Output the [X, Y] coordinate of the center of the cell containing the given text.  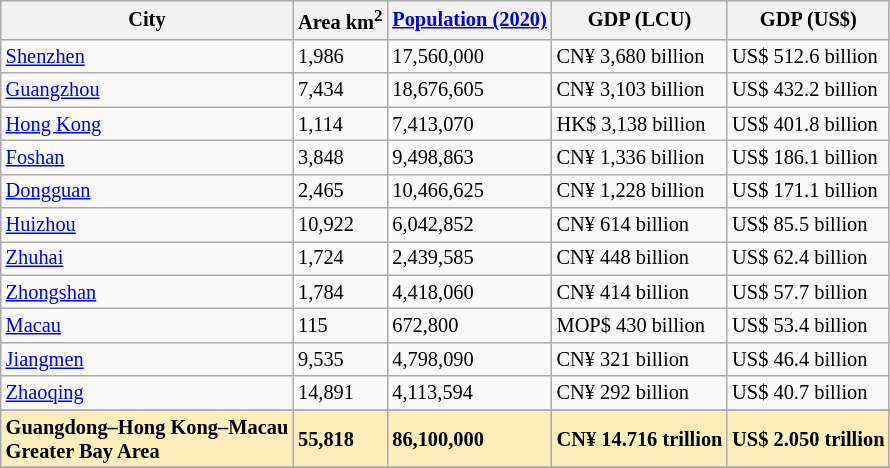
GDP (LCU) [640, 20]
2,439,585 [469, 258]
CN¥ 321 billion [640, 359]
CN¥ 448 billion [640, 258]
US$ 85.5 billion [808, 225]
CN¥ 1,336 billion [640, 157]
Hong Kong [147, 124]
City [147, 20]
Guangzhou [147, 90]
GDP (US$) [808, 20]
US$ 401.8 billion [808, 124]
US$ 57.7 billion [808, 292]
4,418,060 [469, 292]
Guangdong–Hong Kong–MacauGreater Bay Area [147, 439]
Area km2 [340, 20]
3,848 [340, 157]
MOP$ 430 billion [640, 326]
CN¥ 1,228 billion [640, 191]
US$ 512.6 billion [808, 56]
CN¥ 414 billion [640, 292]
Huizhou [147, 225]
Population (2020) [469, 20]
7,413,070 [469, 124]
Foshan [147, 157]
672,800 [469, 326]
Zhuhai [147, 258]
17,560,000 [469, 56]
US$ 2.050 trillion [808, 439]
Zhaoqing [147, 393]
9,535 [340, 359]
14,891 [340, 393]
Jiangmen [147, 359]
18,676,605 [469, 90]
Shenzhen [147, 56]
CN¥ 3,103 billion [640, 90]
US$ 46.4 billion [808, 359]
10,466,625 [469, 191]
9,498,863 [469, 157]
US$ 186.1 billion [808, 157]
CN¥ 3,680 billion [640, 56]
4,113,594 [469, 393]
55,818 [340, 439]
US$ 62.4 billion [808, 258]
1,784 [340, 292]
1,986 [340, 56]
CN¥ 292 billion [640, 393]
115 [340, 326]
4,798,090 [469, 359]
Zhongshan [147, 292]
86,100,000 [469, 439]
1,724 [340, 258]
US$ 432.2 billion [808, 90]
US$ 53.4 billion [808, 326]
6,042,852 [469, 225]
CN¥ 614 billion [640, 225]
US$ 171.1 billion [808, 191]
CN¥ 14.716 trillion [640, 439]
7,434 [340, 90]
Macau [147, 326]
10,922 [340, 225]
2,465 [340, 191]
Dongguan [147, 191]
1,114 [340, 124]
HK$ 3,138 billion [640, 124]
US$ 40.7 billion [808, 393]
